Capture the cell that displays the provided text and extract its [x, y] central coordinate. 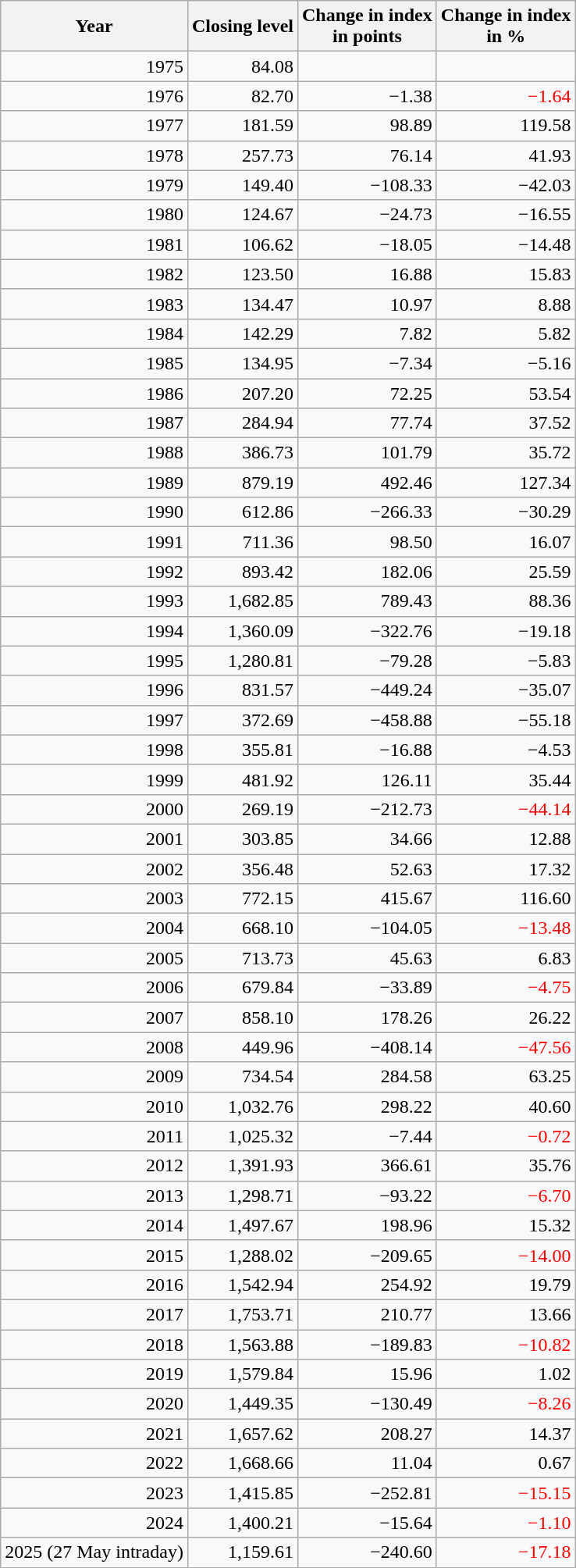
7.82 [367, 333]
208.27 [367, 1434]
2024 [94, 1523]
2003 [94, 899]
19.79 [506, 1285]
Closing level [242, 27]
−4.53 [506, 750]
−6.70 [506, 1196]
123.50 [242, 274]
−30.29 [506, 512]
2001 [94, 839]
−1.10 [506, 1523]
124.67 [242, 215]
1,579.84 [242, 1374]
1,391.93 [242, 1166]
1995 [94, 661]
284.94 [242, 423]
77.74 [367, 423]
35.76 [506, 1166]
1,449.35 [242, 1404]
−14.00 [506, 1255]
52.63 [367, 869]
−458.88 [367, 720]
−4.75 [506, 988]
1,032.76 [242, 1107]
2004 [94, 928]
2006 [94, 988]
612.86 [242, 512]
98.50 [367, 542]
789.43 [367, 601]
−47.56 [506, 1047]
734.54 [242, 1077]
13.66 [506, 1314]
15.83 [506, 274]
127.34 [506, 483]
−212.73 [367, 809]
210.77 [367, 1314]
−17.18 [506, 1552]
−42.03 [506, 185]
2020 [94, 1404]
257.73 [242, 155]
−5.16 [506, 363]
1987 [94, 423]
2000 [94, 809]
1,360.09 [242, 631]
34.66 [367, 839]
41.93 [506, 155]
449.96 [242, 1047]
−79.28 [367, 661]
−130.49 [367, 1404]
−13.48 [506, 928]
0.67 [506, 1463]
1991 [94, 542]
−104.05 [367, 928]
16.07 [506, 542]
366.61 [367, 1166]
1977 [94, 126]
198.96 [367, 1225]
−15.15 [506, 1493]
182.06 [367, 572]
11.04 [367, 1463]
1,415.85 [242, 1493]
1985 [94, 363]
1,668.66 [242, 1463]
2021 [94, 1434]
−449.24 [367, 690]
88.36 [506, 601]
−93.22 [367, 1196]
1993 [94, 601]
831.57 [242, 690]
−35.07 [506, 690]
1,682.85 [242, 601]
2022 [94, 1463]
−16.88 [367, 750]
−16.55 [506, 215]
1998 [94, 750]
1,280.81 [242, 661]
1,159.61 [242, 1552]
−108.33 [367, 185]
134.47 [242, 304]
372.69 [242, 720]
−7.44 [367, 1136]
134.95 [242, 363]
−0.72 [506, 1136]
713.73 [242, 958]
−408.14 [367, 1047]
1,298.71 [242, 1196]
98.89 [367, 126]
16.88 [367, 274]
668.10 [242, 928]
2017 [94, 1314]
−14.48 [506, 244]
−33.89 [367, 988]
1982 [94, 274]
35.72 [506, 453]
26.22 [506, 1017]
6.83 [506, 958]
2013 [94, 1196]
5.82 [506, 333]
−1.64 [506, 96]
14.37 [506, 1434]
15.32 [506, 1225]
−209.65 [367, 1255]
−5.83 [506, 661]
1996 [94, 690]
1,657.62 [242, 1434]
126.11 [367, 779]
−55.18 [506, 720]
2018 [94, 1344]
1983 [94, 304]
119.58 [506, 126]
1,288.02 [242, 1255]
101.79 [367, 453]
10.97 [367, 304]
−1.38 [367, 96]
17.32 [506, 869]
40.60 [506, 1107]
2002 [94, 869]
1981 [94, 244]
−240.60 [367, 1552]
1,400.21 [242, 1523]
−8.26 [506, 1404]
1978 [94, 155]
116.60 [506, 899]
711.36 [242, 542]
2005 [94, 958]
772.15 [242, 899]
−10.82 [506, 1344]
53.54 [506, 393]
2008 [94, 1047]
1992 [94, 572]
415.67 [367, 899]
35.44 [506, 779]
303.85 [242, 839]
−24.73 [367, 215]
679.84 [242, 988]
2012 [94, 1166]
8.88 [506, 304]
355.81 [242, 750]
−322.76 [367, 631]
1988 [94, 453]
−266.33 [367, 512]
1975 [94, 66]
−18.05 [367, 244]
−15.64 [367, 1523]
481.92 [242, 779]
2011 [94, 1136]
−252.81 [367, 1493]
1,753.71 [242, 1314]
−7.34 [367, 363]
12.88 [506, 839]
82.70 [242, 96]
−19.18 [506, 631]
284.58 [367, 1077]
1.02 [506, 1374]
2023 [94, 1493]
269.19 [242, 809]
356.48 [242, 869]
893.42 [242, 572]
1,025.32 [242, 1136]
142.29 [242, 333]
2010 [94, 1107]
1990 [94, 512]
181.59 [242, 126]
Change in indexin points [367, 27]
−189.83 [367, 1344]
1989 [94, 483]
76.14 [367, 155]
2016 [94, 1285]
858.10 [242, 1017]
72.25 [367, 393]
149.40 [242, 185]
1980 [94, 215]
1979 [94, 185]
2007 [94, 1017]
Change in indexin % [506, 27]
1999 [94, 779]
1986 [94, 393]
2019 [94, 1374]
45.63 [367, 958]
879.19 [242, 483]
63.25 [506, 1077]
254.92 [367, 1285]
1997 [94, 720]
106.62 [242, 244]
1976 [94, 96]
2025 (27 May intraday) [94, 1552]
386.73 [242, 453]
1,497.67 [242, 1225]
492.46 [367, 483]
2009 [94, 1077]
84.08 [242, 66]
Year [94, 27]
−44.14 [506, 809]
1,542.94 [242, 1285]
25.59 [506, 572]
2014 [94, 1225]
178.26 [367, 1017]
1994 [94, 631]
15.96 [367, 1374]
1984 [94, 333]
207.20 [242, 393]
1,563.88 [242, 1344]
2015 [94, 1255]
298.22 [367, 1107]
37.52 [506, 423]
